Return the (x, y) coordinate for the center point of the cell that contains the specified text.  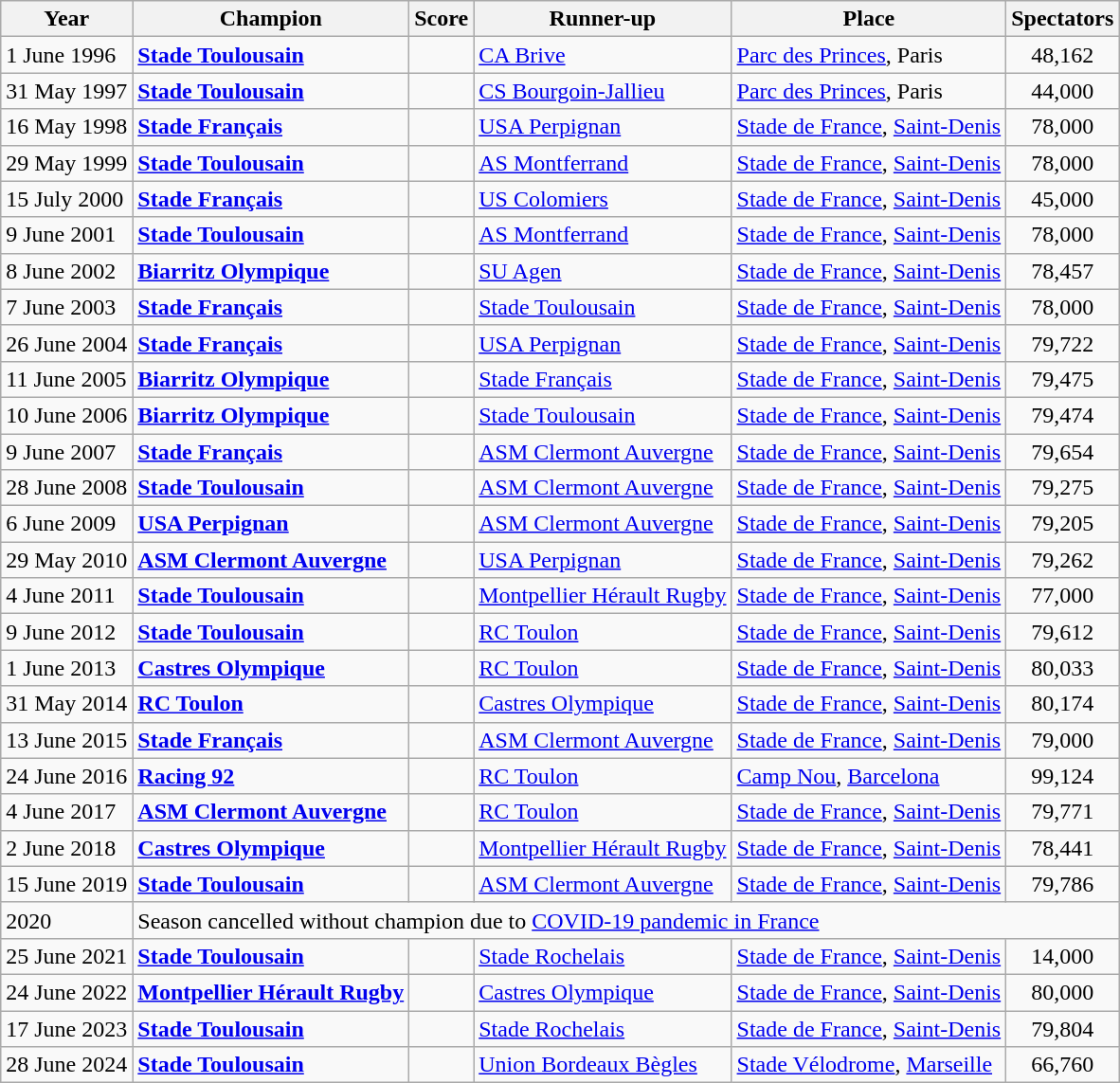
CA Brive (603, 55)
66,760 (1063, 1065)
79,654 (1063, 452)
31 May 2014 (66, 704)
10 June 2006 (66, 415)
31 May 1997 (66, 91)
1 June 2013 (66, 668)
4 June 2011 (66, 596)
77,000 (1063, 596)
79,722 (1063, 343)
78,441 (1063, 848)
24 June 2016 (66, 776)
79,000 (1063, 740)
45,000 (1063, 199)
26 June 2004 (66, 343)
29 May 2010 (66, 560)
24 June 2022 (66, 992)
79,475 (1063, 379)
Runner-up (603, 19)
28 June 2008 (66, 488)
79,474 (1063, 415)
2 June 2018 (66, 848)
Year (66, 19)
7 June 2003 (66, 307)
79,205 (1063, 524)
80,033 (1063, 668)
Season cancelled without champion due to COVID-19 pandemic in France (625, 920)
Camp Nou, Barcelona (869, 776)
CS Bourgoin-Jallieu (603, 91)
4 June 2017 (66, 812)
Union Bordeaux Bègles (603, 1065)
Racing 92 (271, 776)
Place (869, 19)
78,457 (1063, 271)
8 June 2002 (66, 271)
US Colomiers (603, 199)
15 July 2000 (66, 199)
79,771 (1063, 812)
13 June 2015 (66, 740)
1 June 1996 (66, 55)
Score (442, 19)
9 June 2001 (66, 235)
80,000 (1063, 992)
15 June 2019 (66, 884)
48,162 (1063, 55)
25 June 2021 (66, 956)
2020 (66, 920)
79,786 (1063, 884)
Stade Vélodrome, Marseille (869, 1065)
6 June 2009 (66, 524)
Spectators (1063, 19)
9 June 2007 (66, 452)
SU Agen (603, 271)
79,804 (1063, 1028)
99,124 (1063, 776)
79,262 (1063, 560)
79,612 (1063, 632)
79,275 (1063, 488)
80,174 (1063, 704)
28 June 2024 (66, 1065)
44,000 (1063, 91)
16 May 1998 (66, 127)
Champion (271, 19)
11 June 2005 (66, 379)
29 May 1999 (66, 163)
14,000 (1063, 956)
9 June 2012 (66, 632)
17 June 2023 (66, 1028)
